Pinpoint the cell where the given text exists, returning its (x, y) midpoint coordinate. 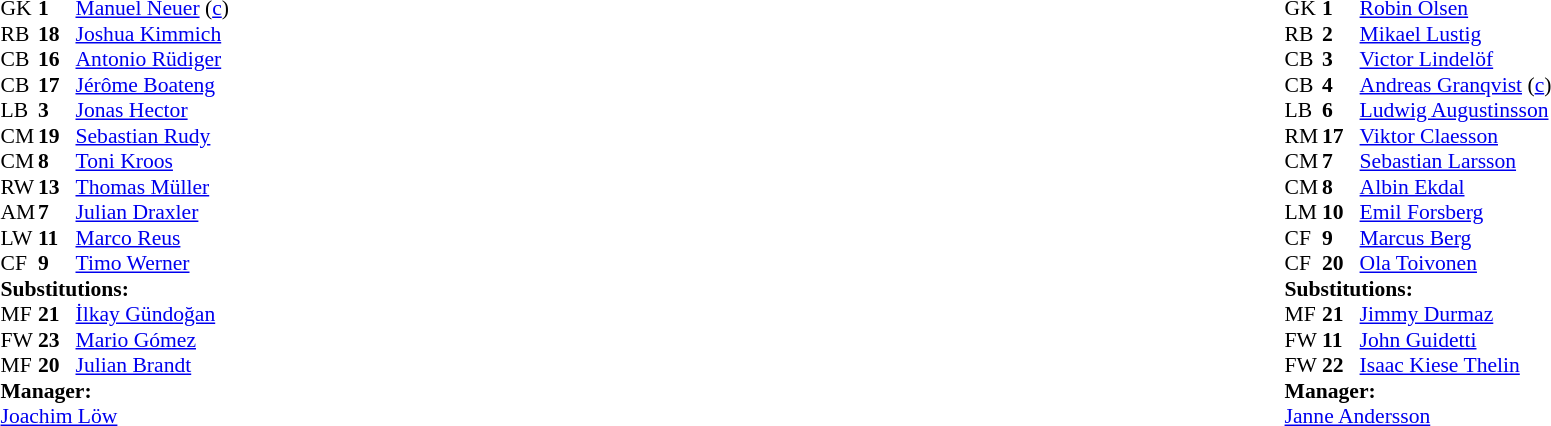
18 (57, 34)
16 (57, 59)
2 (1341, 34)
Jérôme Boateng (152, 85)
RM (1304, 136)
23 (57, 340)
13 (57, 187)
Toni Kroos (152, 161)
Thomas Müller (152, 187)
22 (1341, 365)
Jonas Hector (152, 111)
LM (1304, 213)
RW (19, 187)
Timo Werner (152, 263)
10 (1341, 213)
6 (1341, 111)
Sebastian Rudy (152, 136)
Manager: (114, 391)
Substitutions: (114, 289)
Marco Reus (152, 238)
Joshua Kimmich (152, 34)
Julian Draxler (152, 213)
Julian Brandt (152, 365)
4 (1341, 85)
İlkay Gündoğan (152, 315)
19 (57, 136)
AM (19, 213)
LW (19, 238)
Antonio Rüdiger (152, 59)
Mario Gómez (152, 340)
